Detect which cell encompasses the target text, then output its [x, y] center coordinate. 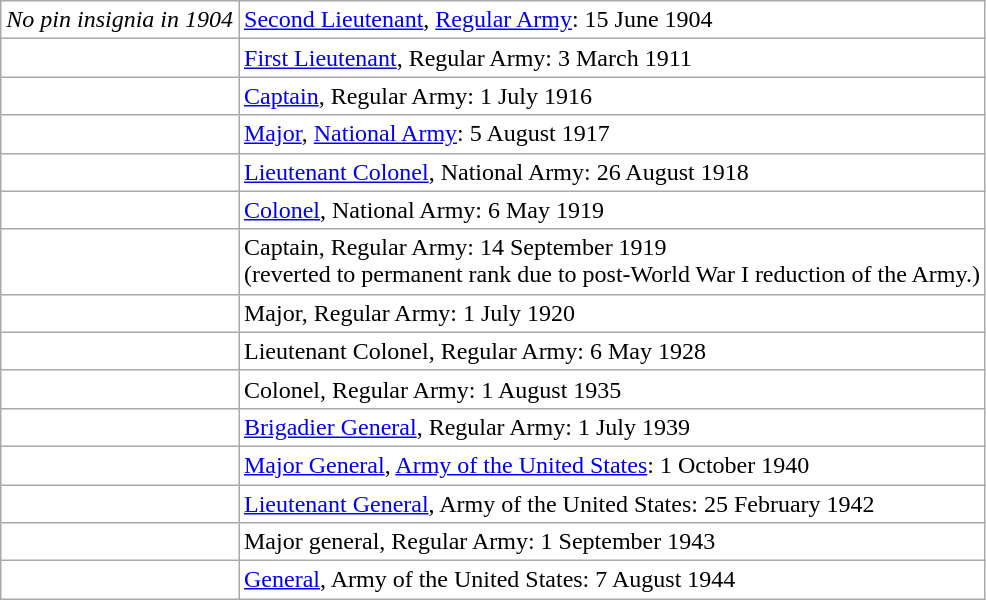
General, Army of the United States: 7 August 1944 [612, 580]
Major, Regular Army: 1 July 1920 [612, 313]
Brigadier General, Regular Army: 1 July 1939 [612, 427]
Captain, Regular Army: 14 September 1919 (reverted to permanent rank due to post-World War I reduction of the Army.) [612, 262]
First Lieutenant, Regular Army: 3 March 1911 [612, 58]
Captain, Regular Army: 1 July 1916 [612, 96]
Lieutenant Colonel, Regular Army: 6 May 1928 [612, 351]
Major general, Regular Army: 1 September 1943 [612, 542]
Major General, Army of the United States: 1 October 1940 [612, 465]
Lieutenant Colonel, National Army: 26 August 1918 [612, 172]
Major, National Army: 5 August 1917 [612, 134]
Second Lieutenant, Regular Army: 15 June 1904 [612, 20]
Colonel, National Army: 6 May 1919 [612, 210]
Colonel, Regular Army: 1 August 1935 [612, 389]
No pin insignia in 1904 [120, 20]
Lieutenant General, Army of the United States: 25 February 1942 [612, 503]
